Locate the cell with the specified text and output its [x, y] center coordinate. 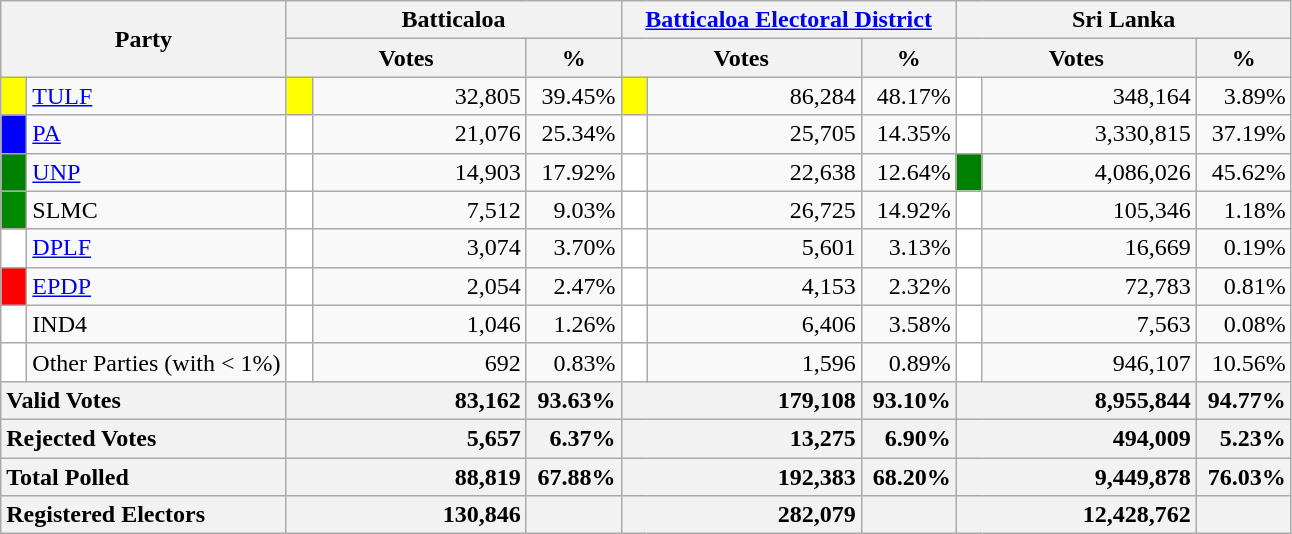
94.77% [1244, 400]
5.23% [1244, 438]
16,669 [1089, 248]
0.08% [1244, 324]
6.90% [908, 438]
Batticaloa Electoral District [788, 20]
25.34% [574, 134]
130,846 [406, 515]
282,079 [741, 515]
26,725 [754, 210]
Party [144, 39]
3,074 [419, 248]
692 [419, 362]
1.26% [574, 324]
Registered Electors [144, 515]
14,903 [419, 172]
93.10% [908, 400]
45.62% [1244, 172]
9,449,878 [1076, 477]
0.89% [908, 362]
UNP [156, 172]
Batticaloa [454, 20]
4,153 [754, 286]
348,164 [1089, 96]
PA [156, 134]
2,054 [419, 286]
1,596 [754, 362]
7,563 [1089, 324]
21,076 [419, 134]
86,284 [754, 96]
3.70% [574, 248]
48.17% [908, 96]
1.18% [1244, 210]
3.89% [1244, 96]
179,108 [741, 400]
12.64% [908, 172]
37.19% [1244, 134]
9.03% [574, 210]
3,330,815 [1089, 134]
105,346 [1089, 210]
6.37% [574, 438]
25,705 [754, 134]
5,657 [406, 438]
Rejected Votes [144, 438]
7,512 [419, 210]
68.20% [908, 477]
494,009 [1076, 438]
32,805 [419, 96]
12,428,762 [1076, 515]
0.81% [1244, 286]
Sri Lanka [1124, 20]
TULF [156, 96]
EPDP [156, 286]
17.92% [574, 172]
3.58% [908, 324]
Other Parties (with < 1%) [156, 362]
0.19% [1244, 248]
67.88% [574, 477]
14.35% [908, 134]
6,406 [754, 324]
72,783 [1089, 286]
2.47% [574, 286]
Total Polled [144, 477]
14.92% [908, 210]
0.83% [574, 362]
Valid Votes [144, 400]
22,638 [754, 172]
8,955,844 [1076, 400]
76.03% [1244, 477]
39.45% [574, 96]
1,046 [419, 324]
2.32% [908, 286]
13,275 [741, 438]
192,383 [741, 477]
5,601 [754, 248]
IND4 [156, 324]
83,162 [406, 400]
4,086,026 [1089, 172]
DPLF [156, 248]
93.63% [574, 400]
946,107 [1089, 362]
10.56% [1244, 362]
88,819 [406, 477]
SLMC [156, 210]
3.13% [908, 248]
